From the cell containing the given text, extract its center point as [X, Y] coordinate. 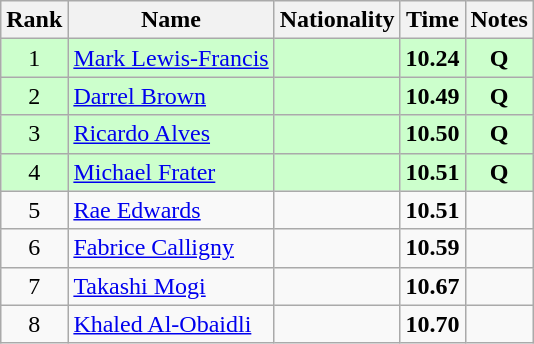
Ricardo Alves [171, 134]
2 [34, 96]
6 [34, 248]
Nationality [337, 20]
Fabrice Calligny [171, 248]
Time [432, 20]
10.70 [432, 324]
Michael Frater [171, 172]
Takashi Mogi [171, 286]
4 [34, 172]
10.24 [432, 58]
8 [34, 324]
Notes [499, 20]
Rank [34, 20]
Rae Edwards [171, 210]
Name [171, 20]
10.49 [432, 96]
Mark Lewis-Francis [171, 58]
1 [34, 58]
3 [34, 134]
5 [34, 210]
Khaled Al-Obaidli [171, 324]
Darrel Brown [171, 96]
10.50 [432, 134]
7 [34, 286]
10.59 [432, 248]
10.67 [432, 286]
